For the text-containing cell, return its midpoint in [X, Y] coordinate format. 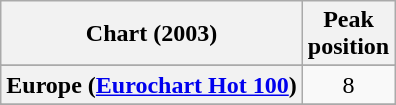
Peakposition [348, 34]
Europe (Eurochart Hot 100) [152, 85]
8 [348, 85]
Chart (2003) [152, 34]
